Determine the [x, y] coordinate at the center of the cell enclosing the given text.  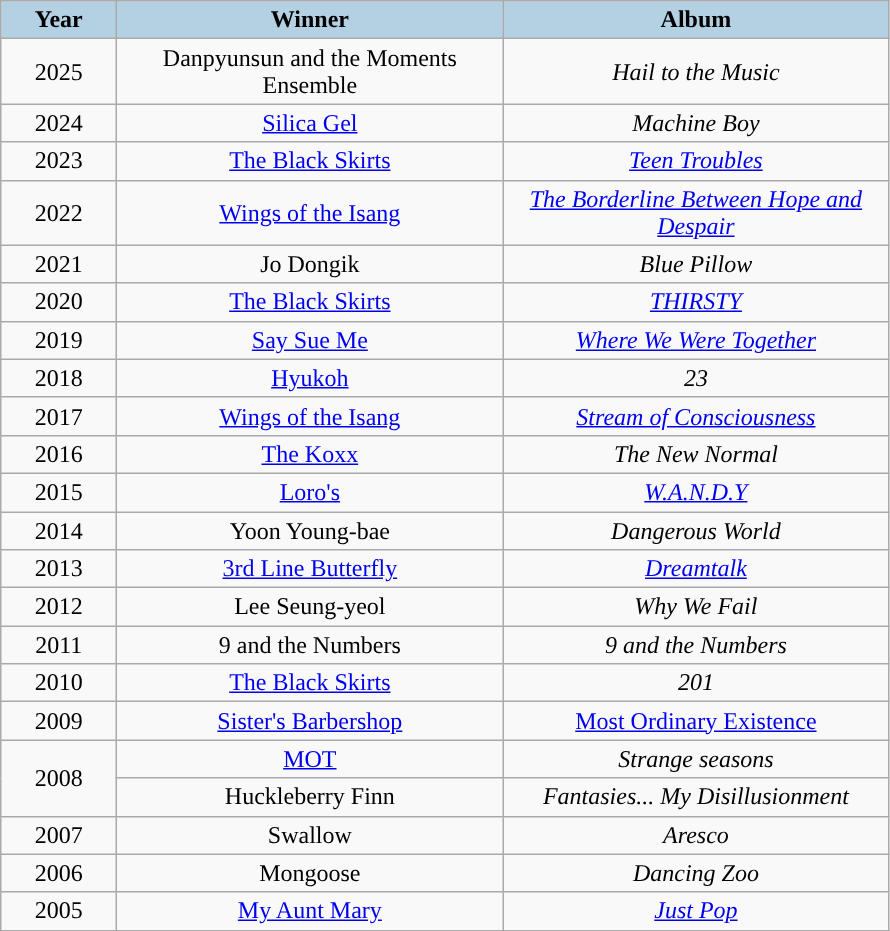
2021 [59, 264]
Silica Gel [310, 123]
Lee Seung-yeol [310, 607]
2009 [59, 721]
Jo Dongik [310, 264]
2007 [59, 835]
Where We Were Together [696, 340]
The New Normal [696, 454]
W.A.N.D.Y [696, 492]
Sister's Barbershop [310, 721]
THIRSTY [696, 302]
2014 [59, 531]
Strange seasons [696, 759]
2017 [59, 416]
2015 [59, 492]
23 [696, 378]
2011 [59, 645]
Dancing Zoo [696, 873]
2019 [59, 340]
My Aunt Mary [310, 911]
2018 [59, 378]
2025 [59, 72]
Teen Troubles [696, 161]
Most Ordinary Existence [696, 721]
2005 [59, 911]
Loro's [310, 492]
Danpyunsun and the Moments Ensemble [310, 72]
2024 [59, 123]
Year [59, 20]
2016 [59, 454]
Why We Fail [696, 607]
2013 [59, 569]
Dangerous World [696, 531]
Album [696, 20]
Huckleberry Finn [310, 797]
Dreamtalk [696, 569]
Fantasies... My Disillusionment [696, 797]
Yoon Young-bae [310, 531]
2022 [59, 212]
201 [696, 683]
Winner [310, 20]
The Borderline Between Hope and Despair [696, 212]
Hail to the Music [696, 72]
Hyukoh [310, 378]
2012 [59, 607]
Swallow [310, 835]
2008 [59, 778]
Machine Boy [696, 123]
MOT [310, 759]
Just Pop [696, 911]
Mongoose [310, 873]
Aresco [696, 835]
The Koxx [310, 454]
Blue Pillow [696, 264]
3rd Line Butterfly [310, 569]
Say Sue Me [310, 340]
Stream of Consciousness [696, 416]
2020 [59, 302]
2010 [59, 683]
2023 [59, 161]
2006 [59, 873]
